Return the [x, y] coordinate for the center point of the cell that contains the specified text.  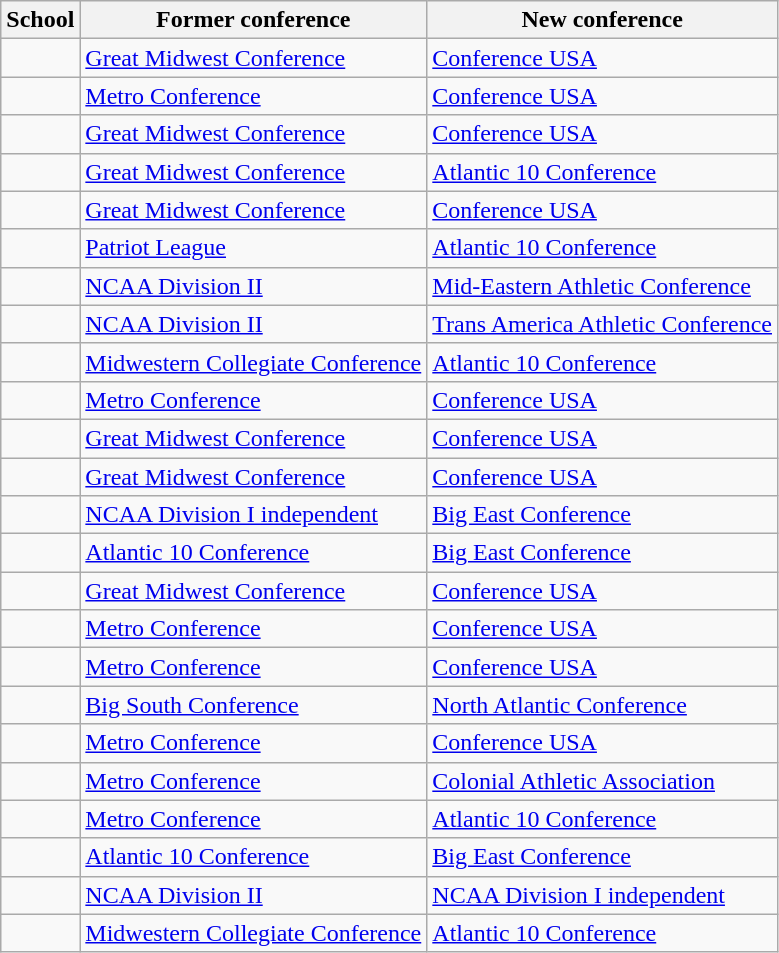
Patriot League [254, 248]
Mid-Eastern Athletic Conference [602, 286]
Trans America Athletic Conference [602, 324]
School [40, 20]
North Atlantic Conference [602, 705]
Former conference [254, 20]
Big South Conference [254, 705]
Colonial Athletic Association [602, 781]
New conference [602, 20]
